Determine the (x, y) coordinate at the center of the cell enclosing the given text.  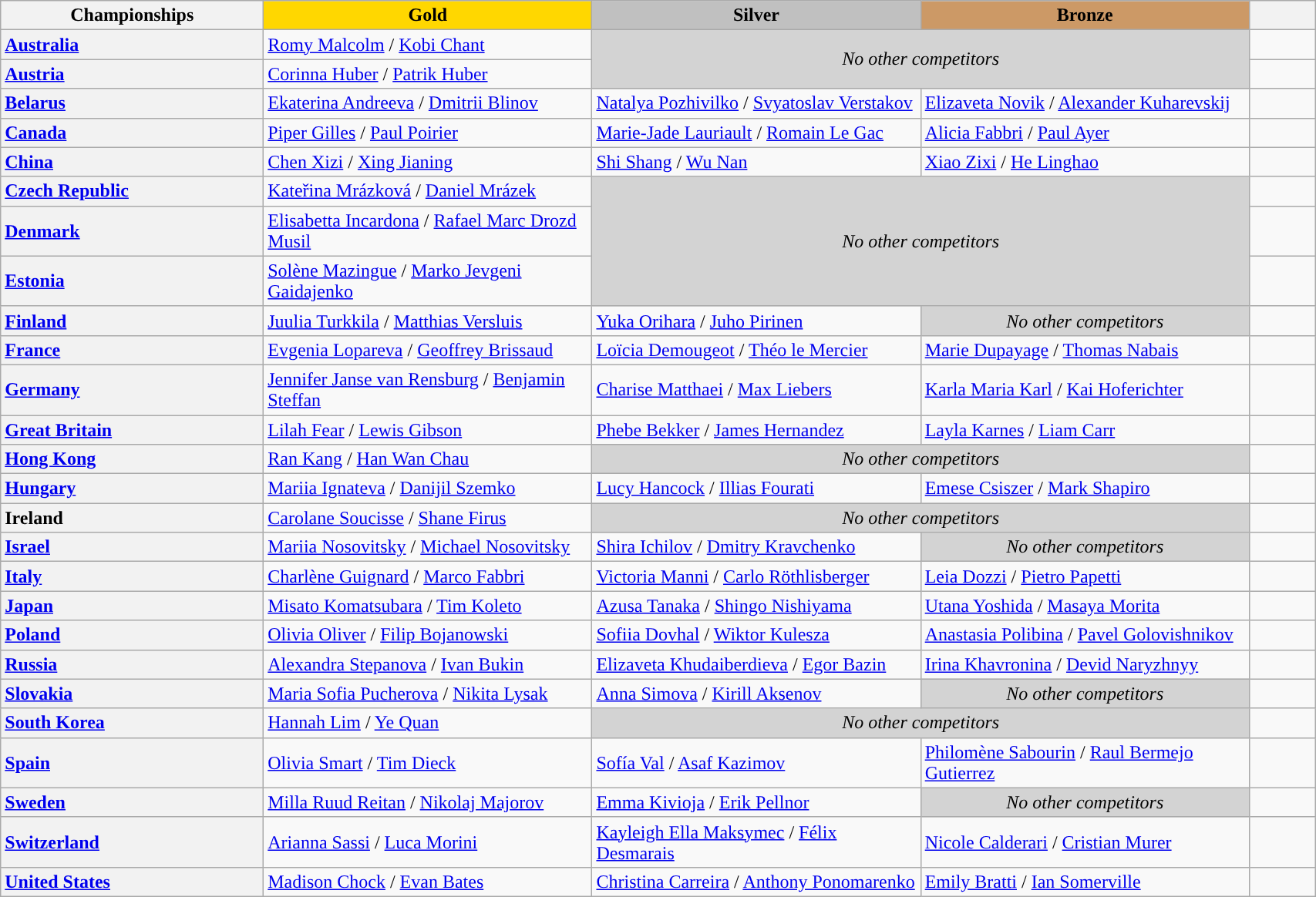
Corinna Huber / Patrik Huber (428, 74)
Utana Yoshida / Masaya Morita (1085, 606)
Anastasia Polibina / Pavel Golovishnikov (1085, 635)
Elizaveta Novik / Alexander Kuharevskij (1085, 103)
Lucy Hancock / Illias Fourati (756, 489)
Estonia (133, 281)
Jennifer Janse van Rensburg / Benjamin Steffan (428, 390)
Championships (133, 15)
Layla Karnes / Liam Carr (1085, 429)
Madison Chock / Evan Bates (428, 882)
Loïcia Demougeot / Théo le Mercier (756, 350)
Australia (133, 45)
Marie-Jade Lauriault / Romain Le Gac (756, 133)
France (133, 350)
Czech Republic (133, 191)
Germany (133, 390)
Emma Kivioja / Erik Pellnor (756, 802)
Sofía Val / Asaf Kazimov (756, 763)
Phebe Bekker / James Hernandez (756, 429)
Hungary (133, 489)
Mariia Ignateva / Danijil Szemko (428, 489)
Finland (133, 321)
Leia Dozzi / Pietro Papetti (1085, 576)
Bronze (1085, 15)
Elizaveta Khudaiberdieva / Egor Bazin (756, 664)
Israel (133, 547)
Juulia Turkkila / Matthias Versluis (428, 321)
Piper Gilles / Paul Poirier (428, 133)
Austria (133, 74)
Nicole Calderari / Cristian Murer (1085, 842)
Charise Matthaei / Max Liebers (756, 390)
Hong Kong (133, 459)
Milla Ruud Reitan / Nikolaj Majorov (428, 802)
Romy Malcolm / Kobi Chant (428, 45)
Victoria Manni / Carlo Röthlisberger (756, 576)
Misato Komatsubara / Tim Koleto (428, 606)
Charlène Guignard / Marco Fabbri (428, 576)
Kayleigh Ella Maksymec / Félix Desmarais (756, 842)
Ekaterina Andreeva / Dmitrii Blinov (428, 103)
Karla Maria Karl / Kai Hoferichter (1085, 390)
Azusa Tanaka / Shingo Nishiyama (756, 606)
Mariia Nosovitsky / Michael Nosovitsky (428, 547)
Russia (133, 664)
Great Britain (133, 429)
Philomène Sabourin / Raul Bermejo Gutierrez (1085, 763)
Olivia Smart / Tim Dieck (428, 763)
Sweden (133, 802)
Ran Kang / Han Wan Chau (428, 459)
Slovakia (133, 694)
Alicia Fabbri / Paul Ayer (1085, 133)
Elisabetta Incardona / Rafael Marc Drozd Musil (428, 231)
Natalya Pozhivilko / Svyatoslav Verstakov (756, 103)
Shi Shang / Wu Nan (756, 162)
Marie Dupayage / Thomas Nabais (1085, 350)
Evgenia Lopareva / Geoffrey Brissaud (428, 350)
Lilah Fear / Lewis Gibson (428, 429)
United States (133, 882)
Irina Khavronina / Devid Naryzhnyy (1085, 664)
Alexandra Stepanova / Ivan Bukin (428, 664)
Xiao Zixi / He Linghao (1085, 162)
Japan (133, 606)
Spain (133, 763)
Chen Xizi / Xing Jianing (428, 162)
China (133, 162)
Poland (133, 635)
Kateřina Mrázková / Daniel Mrázek (428, 191)
Denmark (133, 231)
Belarus (133, 103)
Arianna Sassi / Luca Morini (428, 842)
Shira Ichilov / Dmitry Kravchenko (756, 547)
Sofiia Dovhal / Wiktor Kulesza (756, 635)
Olivia Oliver / Filip Bojanowski (428, 635)
Carolane Soucisse / Shane Firus (428, 518)
Switzerland (133, 842)
Emese Csiszer / Mark Shapiro (1085, 489)
Gold (428, 15)
Emily Bratti / Ian Somerville (1085, 882)
Canada (133, 133)
Solène Mazingue / Marko Jevgeni Gaidajenko (428, 281)
Maria Sofia Pucherova / Nikita Lysak (428, 694)
Italy (133, 576)
Anna Simova / Kirill Aksenov (756, 694)
Christina Carreira / Anthony Ponomarenko (756, 882)
Yuka Orihara / Juho Pirinen (756, 321)
Silver (756, 15)
Ireland (133, 518)
Hannah Lim / Ye Quan (428, 723)
South Korea (133, 723)
